For the text-containing cell, return its midpoint in [X, Y] coordinate format. 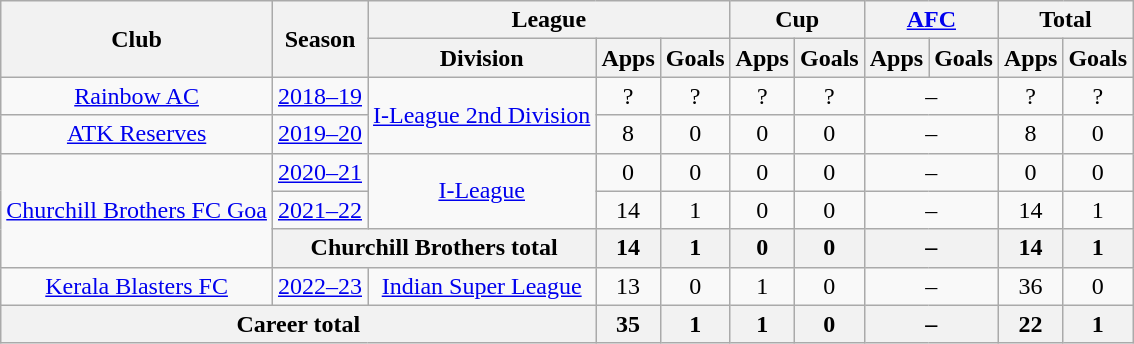
22 [1030, 324]
2020–21 [320, 172]
Season [320, 39]
Rainbow AC [137, 96]
League [550, 20]
AFC [931, 20]
2019–20 [320, 134]
2022–23 [320, 286]
Career total [298, 324]
Churchill Brothers total [434, 248]
2021–22 [320, 210]
Division [482, 58]
13 [628, 286]
Churchill Brothers FC Goa [137, 210]
I-League [482, 191]
35 [628, 324]
2018–19 [320, 96]
Kerala Blasters FC [137, 286]
ATK Reserves [137, 134]
I-League 2nd Division [482, 115]
Club [137, 39]
Total [1065, 20]
Cup [797, 20]
36 [1030, 286]
Indian Super League [482, 286]
